Find where the given text appears and provide that cell's center as (X, Y) coordinate. 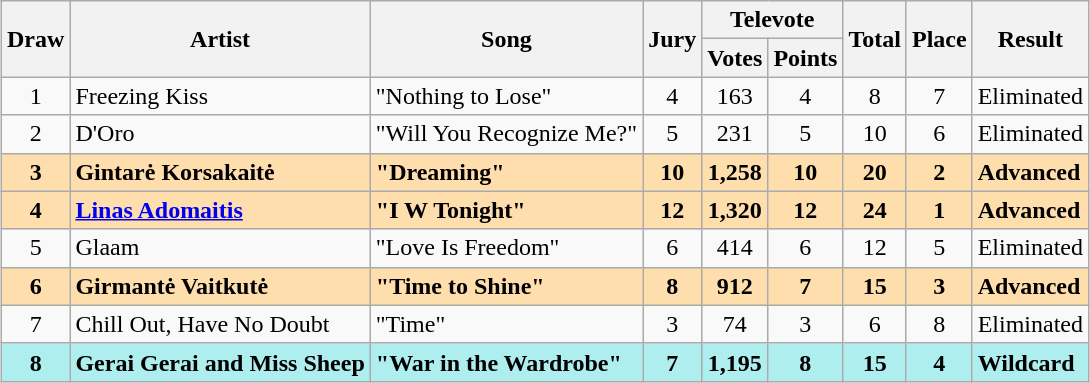
Votes (735, 58)
Place (939, 39)
D'Oro (220, 134)
Artist (220, 39)
1,258 (735, 172)
Gerai Gerai and Miss Sheep (220, 362)
"War in the Wardrobe" (506, 362)
Song (506, 39)
Wildcard (1030, 362)
Televote (772, 20)
"Love Is Freedom" (506, 248)
1,195 (735, 362)
Result (1030, 39)
Chill Out, Have No Doubt (220, 324)
912 (735, 286)
"Time to Shine" (506, 286)
163 (735, 96)
24 (875, 210)
Points (806, 58)
Girmantė Vaitkutė (220, 286)
"I W Tonight" (506, 210)
Draw (35, 39)
20 (875, 172)
"Dreaming" (506, 172)
Gintarė Korsakaitė (220, 172)
Freezing Kiss (220, 96)
"Will You Recognize Me?" (506, 134)
Linas Adomaitis (220, 210)
74 (735, 324)
Jury (672, 39)
Glaam (220, 248)
414 (735, 248)
"Nothing to Lose" (506, 96)
Total (875, 39)
1,320 (735, 210)
231 (735, 134)
"Time" (506, 324)
